Determine the [x, y] coordinate at the center of the cell enclosing the given text.  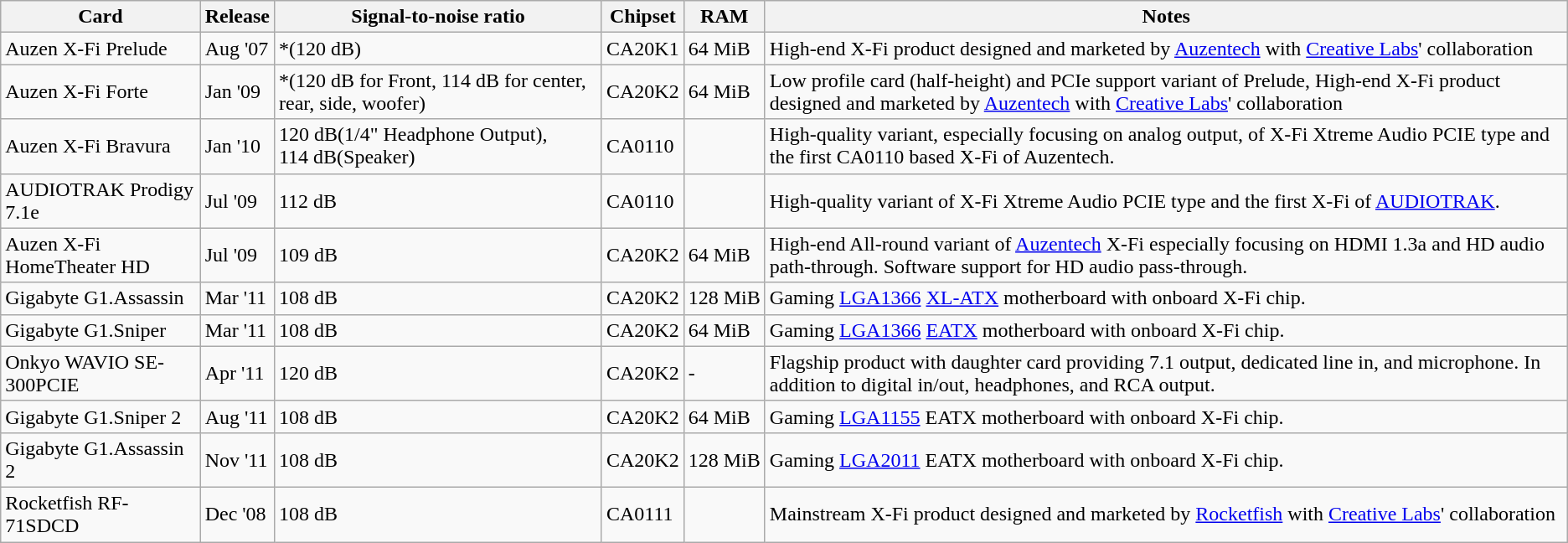
CA20K1 [642, 49]
RAM [724, 17]
Auzen X-Fi HomeTheater HD [101, 255]
High-end All-round variant of Auzentech X-Fi especially focusing on HDMI 1.3a and HD audio path-through. Software support for HD audio pass-through. [1166, 255]
Gaming LGA2011 EATX motherboard with onboard X-Fi chip. [1166, 459]
High-quality variant of X-Fi Xtreme Audio PCIE type and the first X-Fi of AUDIOTRAK. [1166, 201]
*(120 dB for Front, 114 dB for center, rear, side, woofer) [437, 92]
Aug '07 [237, 49]
Gigabyte G1.Assassin [101, 298]
Chipset [642, 17]
Release [237, 17]
Aug '11 [237, 416]
Gaming LGA1155 EATX motherboard with onboard X-Fi chip. [1166, 416]
Gigabyte G1.Assassin 2 [101, 459]
Notes [1166, 17]
CA0111 [642, 515]
Gaming LGA1366 EATX motherboard with onboard X-Fi chip. [1166, 330]
120 dB [437, 374]
High-end X-Fi product designed and marketed by Auzentech with Creative Labs' collaboration [1166, 49]
120 dB(1/4" Headphone Output), 114 dB(Speaker) [437, 146]
Apr '11 [237, 374]
Onkyo WAVIO SE-300PCIE [101, 374]
Card [101, 17]
Auzen X-Fi Bravura [101, 146]
- [724, 374]
112 dB [437, 201]
Gigabyte G1.Sniper [101, 330]
High-quality variant, especially focusing on analog output, of X-Fi Xtreme Audio PCIE type and the first CA0110 based X-Fi of Auzentech. [1166, 146]
Auzen X-Fi Prelude [101, 49]
Auzen X-Fi Forte [101, 92]
Mainstream X-Fi product designed and marketed by Rocketfish with Creative Labs' collaboration [1166, 515]
Jan '09 [237, 92]
*(120 dB) [437, 49]
Jan '10 [237, 146]
Signal-to-noise ratio [437, 17]
Dec '08 [237, 515]
Rocketfish RF-71SDCD [101, 515]
Gaming LGA1366 XL-ATX motherboard with onboard X-Fi chip. [1166, 298]
109 dB [437, 255]
AUDIOTRAK Prodigy 7.1e [101, 201]
Nov '11 [237, 459]
Gigabyte G1.Sniper 2 [101, 416]
